Locate the cell with the specified text and output its (X, Y) center coordinate. 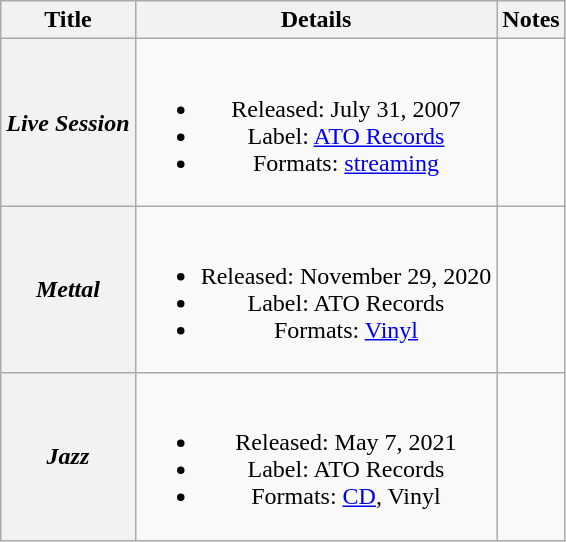
Details (316, 20)
Released: July 31, 2007Label: ATO RecordsFormats: streaming (316, 122)
Live Session (68, 122)
Mettal (68, 290)
Title (68, 20)
Notes (531, 20)
Released: November 29, 2020Label: ATO RecordsFormats: Vinyl (316, 290)
Jazz (68, 456)
Released: May 7, 2021Label: ATO RecordsFormats: CD, Vinyl (316, 456)
